Detect which cell encompasses the target text, then output its (x, y) center coordinate. 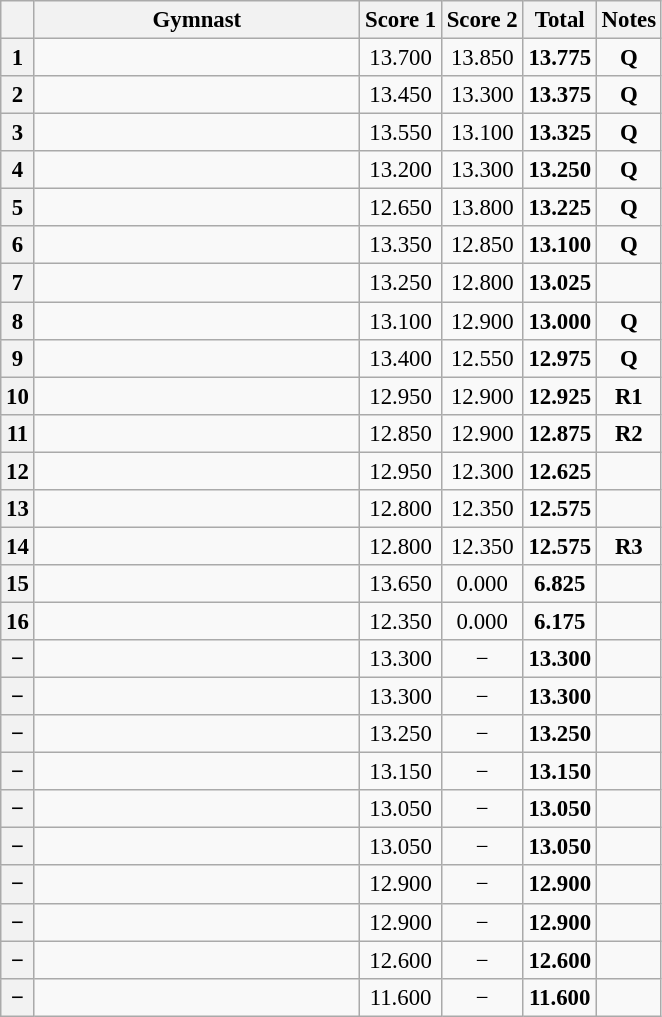
16 (18, 621)
13.450 (401, 95)
13.850 (482, 58)
13.325 (560, 133)
12.650 (401, 208)
R1 (628, 396)
8 (18, 321)
12.625 (560, 471)
13 (18, 509)
12.925 (560, 396)
12.550 (482, 358)
13.375 (560, 95)
13.650 (401, 584)
Total (560, 20)
12.875 (560, 433)
6 (18, 245)
11 (18, 433)
6.825 (560, 584)
9 (18, 358)
13.350 (401, 245)
Score 2 (482, 20)
2 (18, 95)
3 (18, 133)
13.775 (560, 58)
15 (18, 584)
Notes (628, 20)
12.975 (560, 358)
13.025 (560, 283)
13.550 (401, 133)
13.200 (401, 170)
7 (18, 283)
Gymnast (197, 20)
12 (18, 471)
1 (18, 58)
R3 (628, 546)
13.225 (560, 208)
6.175 (560, 621)
13.800 (482, 208)
Score 1 (401, 20)
5 (18, 208)
14 (18, 546)
R2 (628, 433)
12.300 (482, 471)
4 (18, 170)
13.400 (401, 358)
13.700 (401, 58)
10 (18, 396)
13.000 (560, 321)
